For the text-containing cell, return its midpoint in (X, Y) coordinate format. 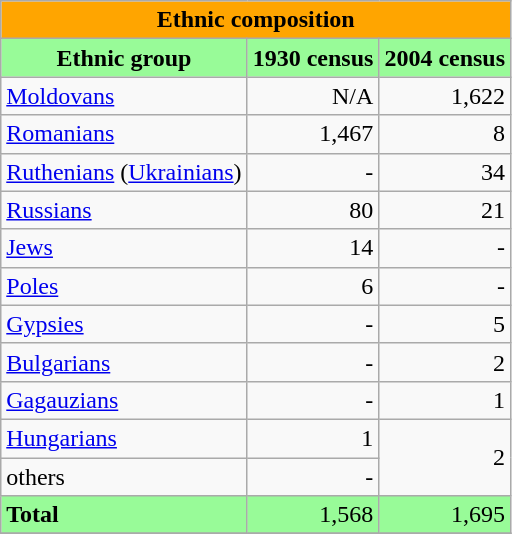
Ethnic group (124, 58)
1,622 (445, 96)
Poles (124, 286)
Jews (124, 248)
Russians (124, 210)
Moldovans (124, 96)
1,695 (445, 515)
N/A (313, 96)
others (124, 477)
Gagauzians (124, 400)
21 (445, 210)
Total (124, 515)
Gypsies (124, 324)
80 (313, 210)
Bulgarians (124, 362)
1,467 (313, 134)
Ruthenians (Ukrainians) (124, 172)
Hungarians (124, 438)
8 (445, 134)
2004 census (445, 58)
14 (313, 248)
6 (313, 286)
Romanians (124, 134)
1930 census (313, 58)
1,568 (313, 515)
5 (445, 324)
Ethnic composition (256, 20)
34 (445, 172)
